From the cell containing the given text, extract its center point as [x, y] coordinate. 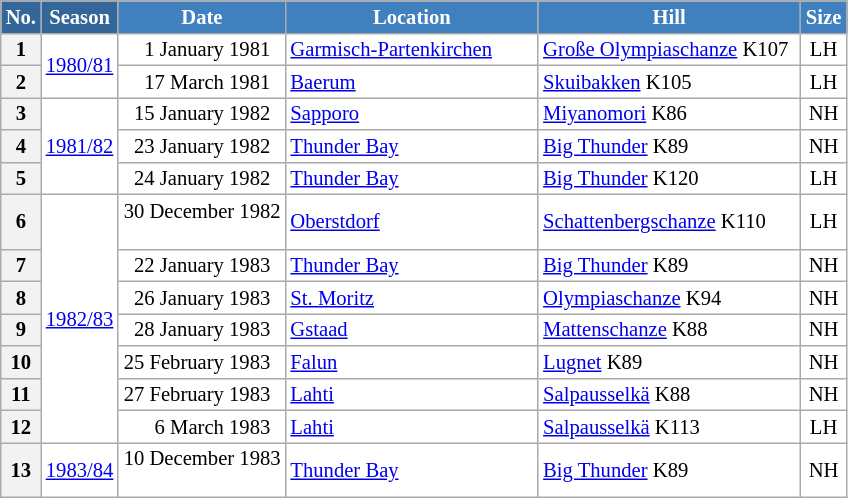
Olympiaschanze K94 [669, 297]
Garmisch-Partenkirchen [412, 49]
28 January 1983 [202, 329]
3 [21, 113]
4 [21, 146]
Baerum [412, 81]
Location [412, 16]
5 [21, 178]
10 December 1983 [202, 470]
6 March 1983 [202, 426]
15 January 1982 [202, 113]
Skuibakken K105 [669, 81]
No. [21, 16]
6 [21, 222]
7 [21, 265]
25 February 1983 [202, 362]
8 [21, 297]
1980/81 [80, 65]
1 January 1981 [202, 49]
Season [80, 16]
23 January 1982 [202, 146]
2 [21, 81]
12 [21, 426]
Date [202, 16]
Salpausselkä K113 [669, 426]
Salpausselkä K88 [669, 394]
Hill [669, 16]
26 January 1983 [202, 297]
10 [21, 362]
Miyanomori K86 [669, 113]
1981/82 [80, 146]
1 [21, 49]
1982/83 [80, 318]
Schattenbergschanze K110 [669, 222]
24 January 1982 [202, 178]
Mattenschanze K88 [669, 329]
Gstaad [412, 329]
Big Thunder K120 [669, 178]
13 [21, 470]
9 [21, 329]
Size [824, 16]
11 [21, 394]
Große Olympiaschanze K107 [669, 49]
17 March 1981 [202, 81]
St. Moritz [412, 297]
Sapporo [412, 113]
1983/84 [80, 470]
Falun [412, 362]
30 December 1982 [202, 222]
Lugnet K89 [669, 362]
22 January 1983 [202, 265]
Oberstdorf [412, 222]
27 February 1983 [202, 394]
